Locate the cell with the specified text and output its (X, Y) center coordinate. 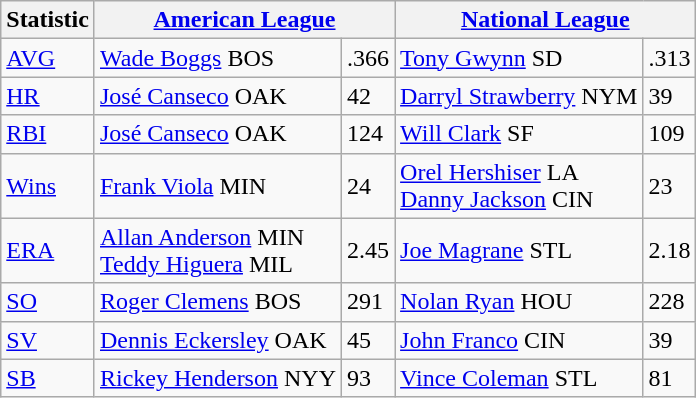
.366 (368, 58)
Vince Coleman STL (519, 378)
45 (368, 340)
.313 (670, 58)
ERA (48, 250)
Joe Magrane STL (519, 250)
Wade Boggs BOS (218, 58)
RBI (48, 134)
HR (48, 96)
2.18 (670, 250)
Darryl Strawberry NYM (519, 96)
American League (244, 20)
Will Clark SF (519, 134)
Orel Hershiser LADanny Jackson CIN (519, 186)
SV (48, 340)
Rickey Henderson NYY (218, 378)
John Franco CIN (519, 340)
109 (670, 134)
Roger Clemens BOS (218, 302)
24 (368, 186)
SO (48, 302)
Statistic (48, 20)
Frank Viola MIN (218, 186)
42 (368, 96)
93 (368, 378)
81 (670, 378)
National League (546, 20)
291 (368, 302)
Wins (48, 186)
2.45 (368, 250)
23 (670, 186)
Tony Gwynn SD (519, 58)
SB (48, 378)
Dennis Eckersley OAK (218, 340)
228 (670, 302)
124 (368, 134)
AVG (48, 58)
Allan Anderson MINTeddy Higuera MIL (218, 250)
Nolan Ryan HOU (519, 302)
